Locate the cell with the specified text and output its [X, Y] center coordinate. 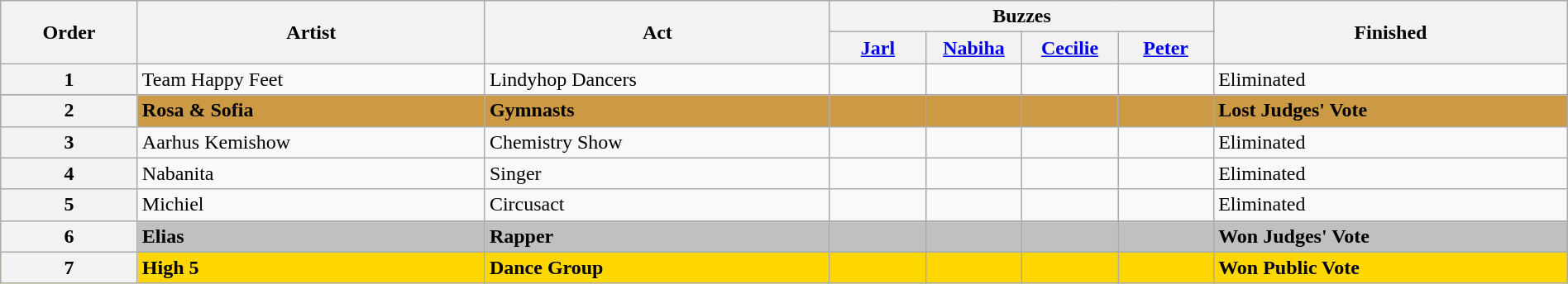
2 [69, 111]
4 [69, 173]
Order [69, 32]
Singer [657, 173]
Lost Judges' Vote [1391, 111]
1 [69, 79]
5 [69, 205]
Won Judges' Vote [1391, 236]
Circusact [657, 205]
7 [69, 267]
6 [69, 236]
Act [657, 32]
Artist [311, 32]
Jarl [877, 48]
Nabanita [311, 173]
Peter [1166, 48]
3 [69, 142]
Gymnasts [657, 111]
Nabiha [973, 48]
Buzzes [1021, 17]
Rapper [657, 236]
Team Happy Feet [311, 79]
Michiel [311, 205]
Cecilie [1070, 48]
High 5 [311, 267]
Aarhus Kemishow [311, 142]
Dance Group [657, 267]
Lindyhop Dancers [657, 79]
Rosa & Sofia [311, 111]
Finished [1391, 32]
Elias [311, 236]
Chemistry Show [657, 142]
Won Public Vote [1391, 267]
